Identify which cell holds the provided text, then report its [x, y] central coordinate. 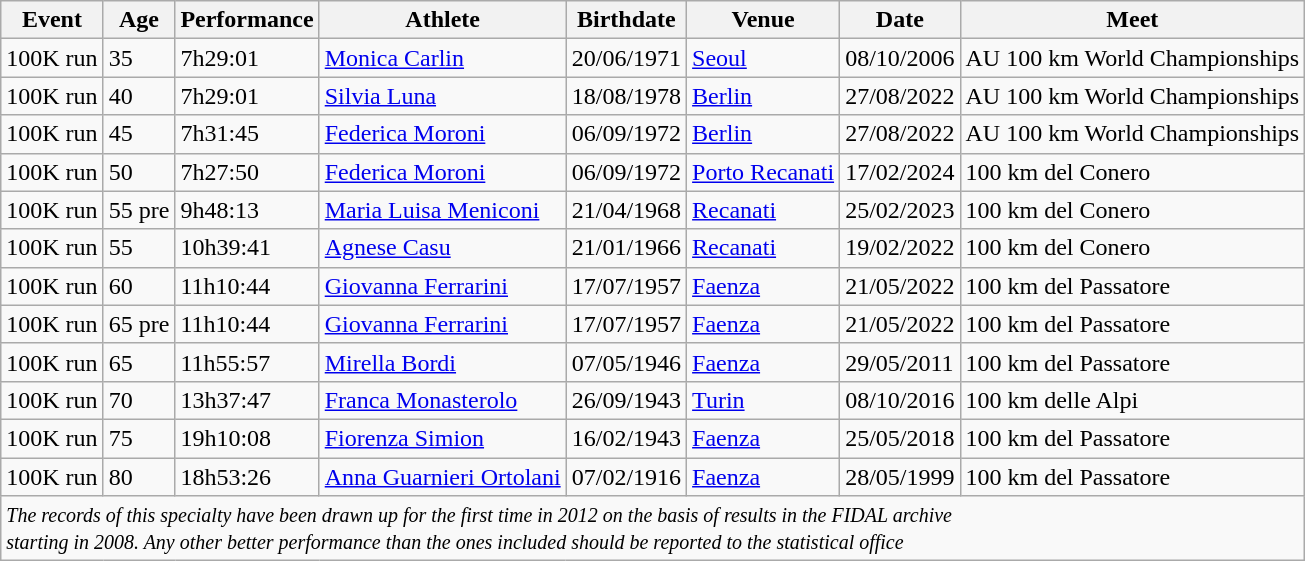
25/05/2018 [900, 438]
70 [139, 400]
25/02/2023 [900, 210]
Turin [764, 400]
Agnese Casu [442, 248]
Fiorenza Simion [442, 438]
Maria Luisa Meniconi [442, 210]
17/02/2024 [900, 172]
18/08/1978 [626, 96]
08/10/2006 [900, 58]
19/02/2022 [900, 248]
29/05/2011 [900, 362]
Seoul [764, 58]
Venue [764, 20]
Monica Carlin [442, 58]
Porto Recanati [764, 172]
26/09/1943 [626, 400]
20/06/1971 [626, 58]
75 [139, 438]
Age [139, 20]
80 [139, 477]
40 [139, 96]
11h55:57 [247, 362]
19h10:08 [247, 438]
Athlete [442, 20]
Anna Guarnieri Ortolani [442, 477]
7h27:50 [247, 172]
35 [139, 58]
07/05/1946 [626, 362]
28/05/1999 [900, 477]
18h53:26 [247, 477]
50 [139, 172]
07/02/1916 [626, 477]
21/01/1966 [626, 248]
Performance [247, 20]
55 pre [139, 210]
Event [52, 20]
Date [900, 20]
Meet [1132, 20]
Birthdate [626, 20]
60 [139, 286]
10h39:41 [247, 248]
100 km delle Alpi [1132, 400]
Mirella Bordi [442, 362]
16/02/1943 [626, 438]
55 [139, 248]
13h37:47 [247, 400]
65 pre [139, 324]
65 [139, 362]
45 [139, 134]
Silvia Luna [442, 96]
Franca Monasterolo [442, 400]
08/10/2016 [900, 400]
21/04/1968 [626, 210]
7h31:45 [247, 134]
9h48:13 [247, 210]
